Capture the cell that displays the provided text and extract its [X, Y] central coordinate. 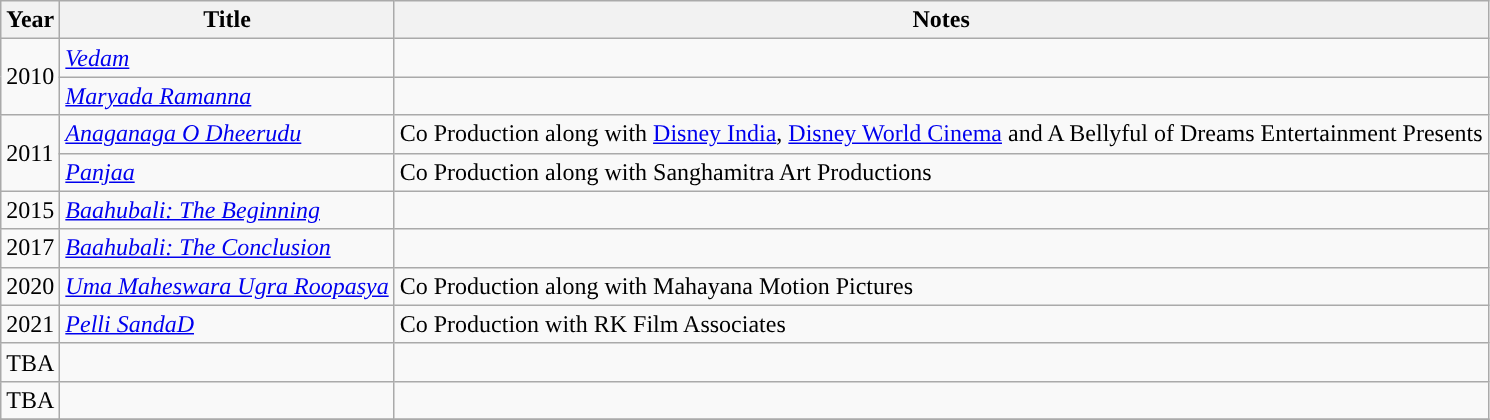
Title [227, 20]
Vedam [227, 58]
Maryada Ramanna [227, 96]
Anaganaga O Dheerudu [227, 134]
Co Production along with Disney India, Disney World Cinema and A Bellyful of Dreams Entertainment Presents [941, 134]
Baahubali: The Beginning [227, 210]
Baahubali: The Conclusion [227, 248]
Year [30, 20]
2020 [30, 286]
Co Production along with Mahayana Motion Pictures [941, 286]
Pelli SandaD [227, 324]
2010 [30, 77]
2017 [30, 248]
Uma Maheswara Ugra Roopasya [227, 286]
2021 [30, 324]
Panjaa [227, 172]
Notes [941, 20]
Co Production with RK Film Associates [941, 324]
2011 [30, 153]
2015 [30, 210]
Co Production along with Sanghamitra Art Productions [941, 172]
